Pinpoint the cell where the given text exists, returning its (x, y) midpoint coordinate. 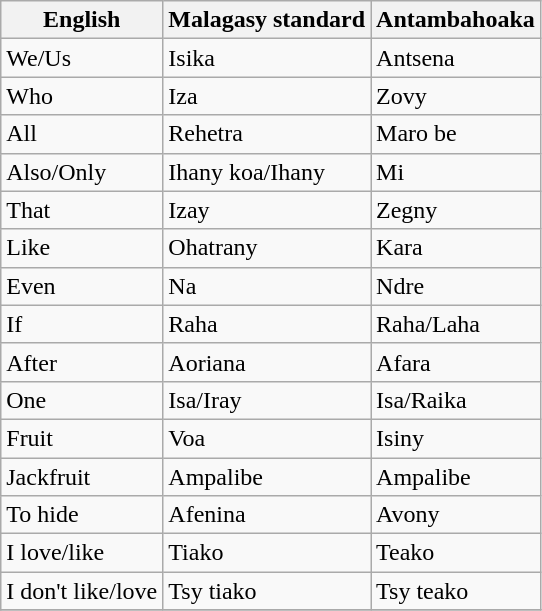
Tsy teako (456, 591)
Tiako (267, 553)
We/Us (82, 58)
Even (82, 286)
Who (82, 96)
Rehetra (267, 134)
Izay (267, 210)
Also/Only (82, 172)
Afenina (267, 515)
Voa (267, 438)
Like (82, 248)
Ndre (456, 286)
Ihany koa/Ihany (267, 172)
Malagasy standard (267, 20)
Fruit (82, 438)
English (82, 20)
Maro be (456, 134)
Aoriana (267, 362)
To hide (82, 515)
Jackfruit (82, 477)
Ohatrany (267, 248)
Isiny (456, 438)
Afara (456, 362)
Zovy (456, 96)
Isa/Raika (456, 400)
Na (267, 286)
After (82, 362)
Kara (456, 248)
Isa/Iray (267, 400)
I love/like (82, 553)
Tsy tiako (267, 591)
Antsena (456, 58)
Antambahoaka (456, 20)
Iza (267, 96)
That (82, 210)
Isika (267, 58)
Raha (267, 324)
I don't like/love (82, 591)
Raha/Laha (456, 324)
All (82, 134)
Mi (456, 172)
Zegny (456, 210)
One (82, 400)
Teako (456, 553)
Avony (456, 515)
If (82, 324)
